Find where the given text appears and provide that cell's center as [x, y] coordinate. 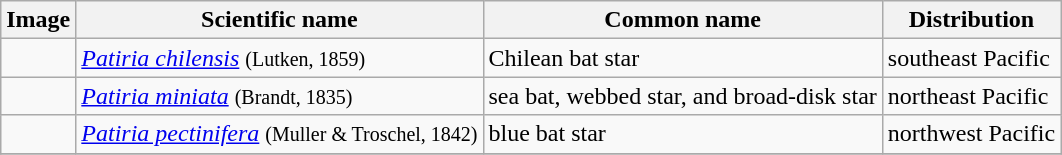
Patiria chilensis (Lutken, 1859) [280, 58]
Distribution [971, 20]
northwest Pacific [971, 134]
Image [38, 20]
Chilean bat star [682, 58]
blue bat star [682, 134]
Patiria pectinifera (Muller & Troschel, 1842) [280, 134]
Scientific name [280, 20]
southeast Pacific [971, 58]
northeast Pacific [971, 96]
Common name [682, 20]
Patiria miniata (Brandt, 1835) [280, 96]
sea bat, webbed star, and broad-disk star [682, 96]
